Detect which cell encompasses the target text, then output its [x, y] center coordinate. 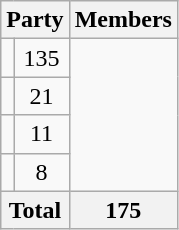
Members [123, 20]
135 [42, 58]
Party [35, 20]
8 [42, 172]
21 [42, 96]
175 [123, 210]
Total [35, 210]
11 [42, 134]
